Return the [X, Y] coordinate for the center point of the cell that contains the specified text.  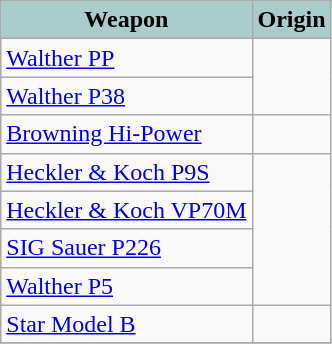
Origin [292, 20]
Heckler & Koch VP70M [126, 210]
Walther P38 [126, 96]
Star Model B [126, 324]
Walther PP [126, 58]
SIG Sauer P226 [126, 248]
Browning Hi-Power [126, 134]
Heckler & Koch P9S [126, 172]
Weapon [126, 20]
Walther P5 [126, 286]
